Return (x, y) of the center of cell containing provided text 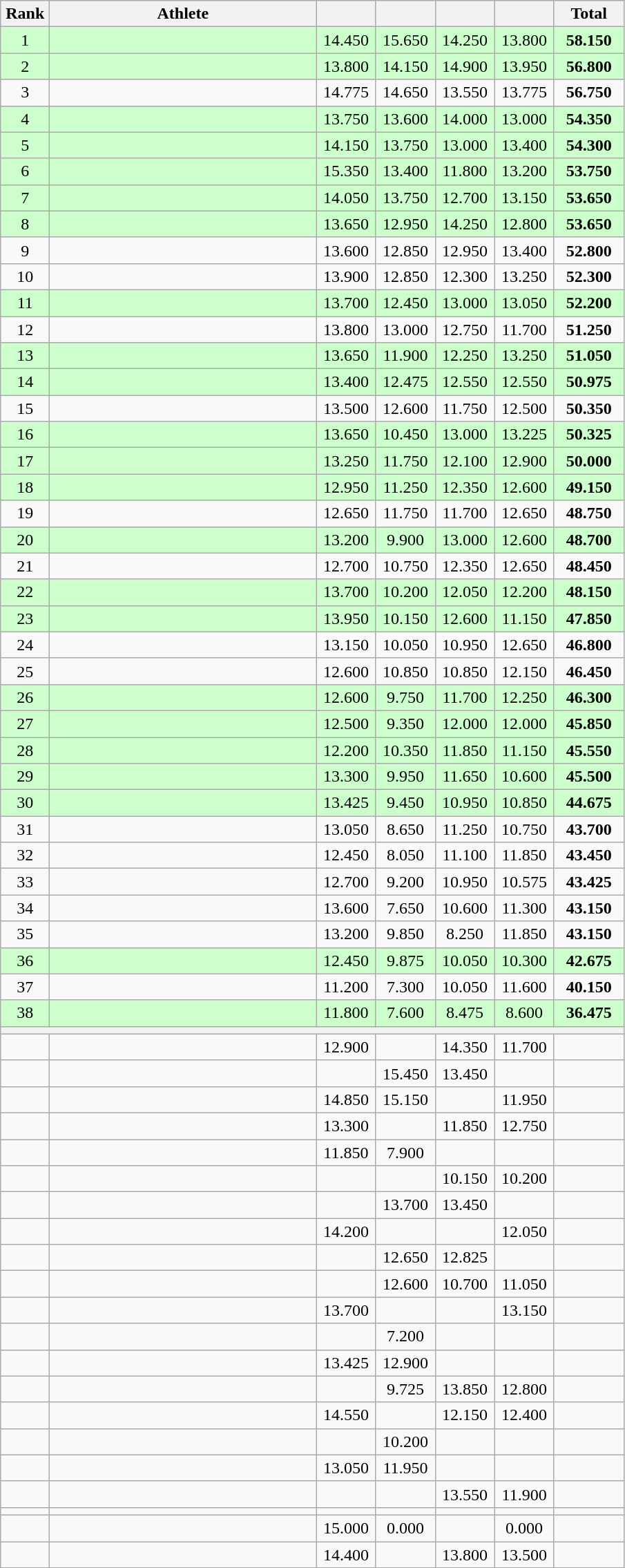
29 (25, 777)
14.850 (346, 1099)
14.000 (465, 119)
20 (25, 540)
46.800 (588, 645)
10 (25, 276)
44.675 (588, 803)
48.150 (588, 592)
48.750 (588, 513)
12 (25, 330)
50.325 (588, 435)
14.900 (465, 66)
8.475 (465, 1013)
15.000 (346, 1528)
10.300 (524, 961)
43.700 (588, 829)
14.775 (346, 93)
32 (25, 856)
7.300 (405, 987)
52.300 (588, 276)
45.850 (588, 724)
46.300 (588, 697)
21 (25, 566)
24 (25, 645)
14.650 (405, 93)
48.450 (588, 566)
52.200 (588, 303)
14.450 (346, 40)
7.600 (405, 1013)
25 (25, 671)
9.200 (405, 882)
10.350 (405, 750)
9.875 (405, 961)
8.250 (465, 934)
27 (25, 724)
35 (25, 934)
53.750 (588, 171)
51.250 (588, 330)
9.350 (405, 724)
14.200 (346, 1231)
10.450 (405, 435)
54.350 (588, 119)
51.050 (588, 356)
4 (25, 119)
43.425 (588, 882)
15.450 (405, 1073)
12.300 (465, 276)
26 (25, 697)
11.600 (524, 987)
36.475 (588, 1013)
38 (25, 1013)
1 (25, 40)
13.225 (524, 435)
50.975 (588, 382)
9.750 (405, 697)
3 (25, 93)
56.800 (588, 66)
49.150 (588, 487)
40.150 (588, 987)
11.650 (465, 777)
28 (25, 750)
36 (25, 961)
43.450 (588, 856)
7.900 (405, 1152)
54.300 (588, 145)
9.850 (405, 934)
33 (25, 882)
14.350 (465, 1047)
8.050 (405, 856)
34 (25, 908)
13.900 (346, 276)
7 (25, 198)
8.600 (524, 1013)
14.550 (346, 1415)
9.900 (405, 540)
2 (25, 66)
45.550 (588, 750)
15.150 (405, 1099)
9.450 (405, 803)
14 (25, 382)
Total (588, 14)
15 (25, 408)
19 (25, 513)
31 (25, 829)
11.050 (524, 1284)
8.650 (405, 829)
12.825 (465, 1258)
48.700 (588, 540)
10.575 (524, 882)
13.850 (465, 1389)
6 (25, 171)
17 (25, 461)
14.400 (346, 1554)
23 (25, 618)
12.400 (524, 1415)
Athlete (183, 14)
46.450 (588, 671)
22 (25, 592)
13.775 (524, 93)
42.675 (588, 961)
11 (25, 303)
11.300 (524, 908)
50.350 (588, 408)
52.800 (588, 250)
13 (25, 356)
12.100 (465, 461)
50.000 (588, 461)
18 (25, 487)
45.500 (588, 777)
47.850 (588, 618)
11.200 (346, 987)
10.700 (465, 1284)
15.650 (405, 40)
9.725 (405, 1389)
7.200 (405, 1336)
5 (25, 145)
9 (25, 250)
15.350 (346, 171)
56.750 (588, 93)
14.050 (346, 198)
37 (25, 987)
16 (25, 435)
58.150 (588, 40)
9.950 (405, 777)
11.100 (465, 856)
12.475 (405, 382)
8 (25, 224)
30 (25, 803)
Rank (25, 14)
7.650 (405, 908)
